Return the [X, Y] coordinate for the center point of the cell that contains the specified text.  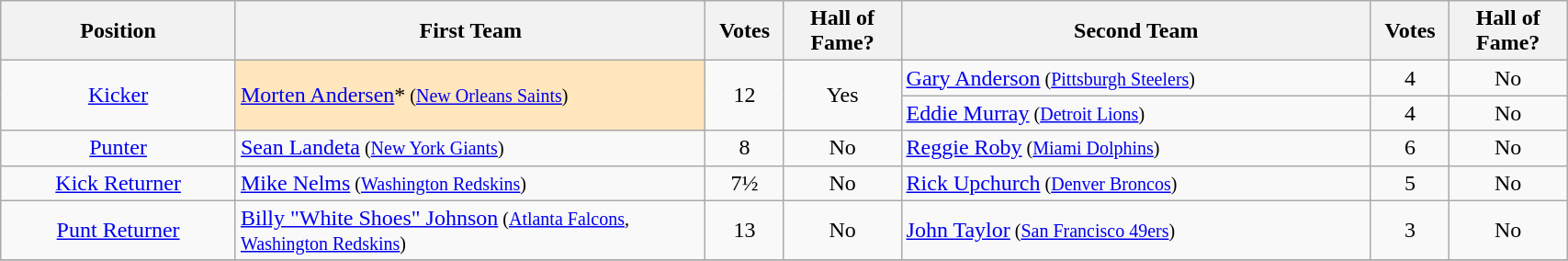
13 [744, 230]
Kicker [118, 96]
Second Team [1135, 31]
Punt Returner [118, 230]
Morten Andersen* (New Orleans Saints) [470, 96]
Eddie Murray (Detroit Lions) [1135, 113]
12 [744, 96]
7½ [744, 183]
Yes [842, 96]
Mike Nelms (Washington Redskins) [470, 183]
Gary Anderson (Pittsburgh Steelers) [1135, 78]
First Team [470, 31]
Kick Returner [118, 183]
Billy "White Shoes" Johnson (Atlanta Falcons, Washington Redskins) [470, 230]
8 [744, 148]
John Taylor (San Francisco 49ers) [1135, 230]
Punter [118, 148]
5 [1409, 183]
6 [1409, 148]
Sean Landeta (New York Giants) [470, 148]
Reggie Roby (Miami Dolphins) [1135, 148]
Position [118, 31]
Rick Upchurch (Denver Broncos) [1135, 183]
3 [1409, 230]
